Capture the cell that displays the provided text and extract its (x, y) central coordinate. 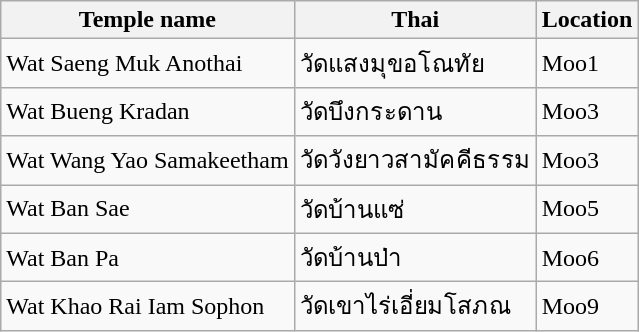
Moo6 (587, 258)
Wat Saeng Muk Anothai (148, 64)
Moo1 (587, 64)
Wat Ban Pa (148, 258)
วัดบ้านป่า (415, 258)
วัดแสงมุขอโณทัย (415, 64)
วัดบึงกระดาน (415, 112)
Moo5 (587, 208)
Wat Wang Yao Samakeetham (148, 160)
Temple name (148, 20)
Wat Ban Sae (148, 208)
วัดวังยาวสามัคคีธรรม (415, 160)
Wat Bueng Kradan (148, 112)
Location (587, 20)
Moo9 (587, 306)
วัดบ้านแซ่ (415, 208)
วัดเขาไร่เอี่ยมโสภณ (415, 306)
Thai (415, 20)
Wat Khao Rai Iam Sophon (148, 306)
